Pinpoint the cell where the given text exists, returning its [x, y] midpoint coordinate. 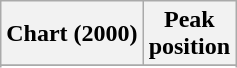
Chart (2000) [72, 34]
Peakposition [189, 34]
